Determine the (X, Y) coordinate at the center of the cell enclosing the given text.  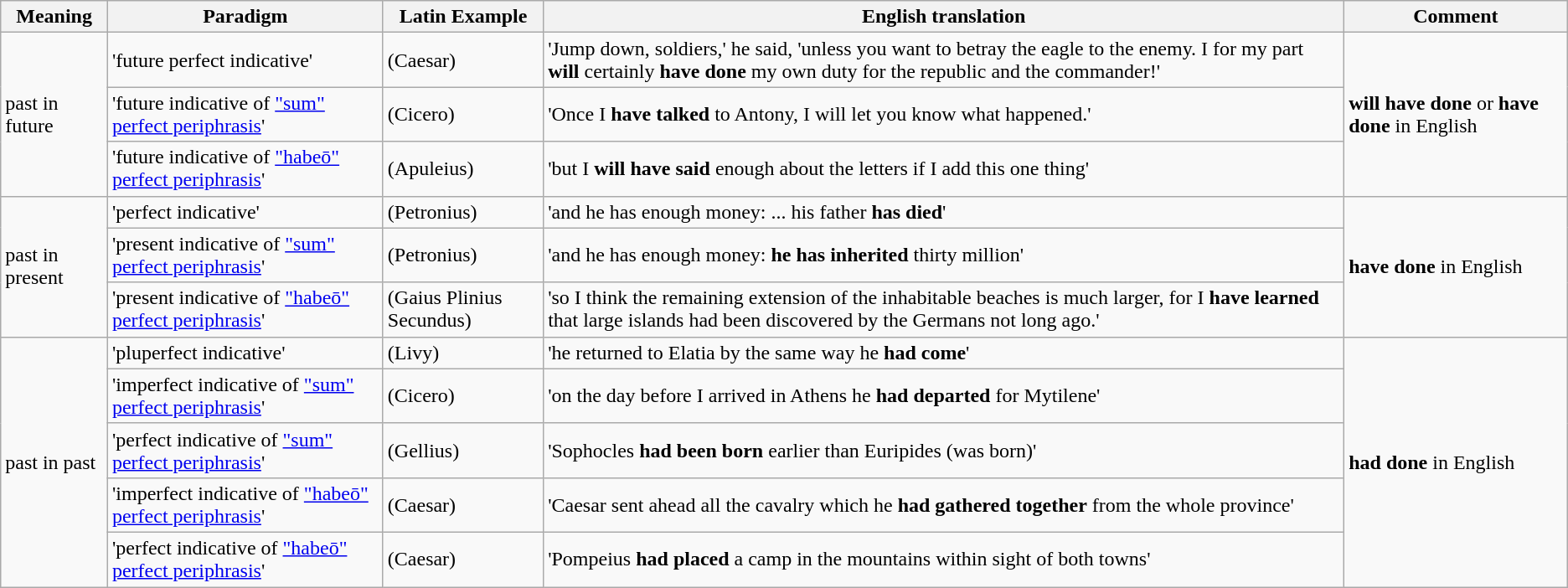
(Livy) (462, 353)
'future indicative of "sum" perfect periphrasis' (245, 114)
'Caesar sent ahead all the cavalry which he had gathered together from the whole province' (944, 504)
'Sophocles had been born earlier than Euripides (was born)' (944, 451)
Paradigm (245, 17)
'and he has enough money: he has inherited thirty million' (944, 255)
(Apuleius) (462, 169)
have done in English (1456, 266)
'he returned to Elatia by the same way he had come' (944, 353)
'perfect indicative of "habeō" perfect periphrasis' (245, 560)
(Gellius) (462, 451)
'Pompeius had placed a camp in the mountains within sight of both towns' (944, 560)
past in present (54, 266)
'future indicative of "habeō" perfect periphrasis' (245, 169)
'present indicative of "habeō" perfect periphrasis' (245, 310)
past in past (54, 462)
'but I will have said enough about the letters if I add this one thing' (944, 169)
'on the day before I arrived in Athens he had departed for Mytilene' (944, 395)
'imperfect indicative of "habeō" perfect periphrasis' (245, 504)
'perfect indicative of "sum" perfect periphrasis' (245, 451)
'future perfect indicative' (245, 60)
'pluperfect indicative' (245, 353)
Meaning (54, 17)
'perfect indicative' (245, 212)
Latin Example (462, 17)
'imperfect indicative of "sum" perfect periphrasis' (245, 395)
will have done or have done in English (1456, 114)
English translation (944, 17)
had done in English (1456, 462)
'present indicative of "sum" perfect periphrasis' (245, 255)
(Gaius Plinius Secundus) (462, 310)
'and he has enough money: ... his father has died' (944, 212)
past in future (54, 114)
'Once I have talked to Antony, I will let you know what happened.' (944, 114)
Comment (1456, 17)
